Capture the cell that displays the provided text and extract its (x, y) central coordinate. 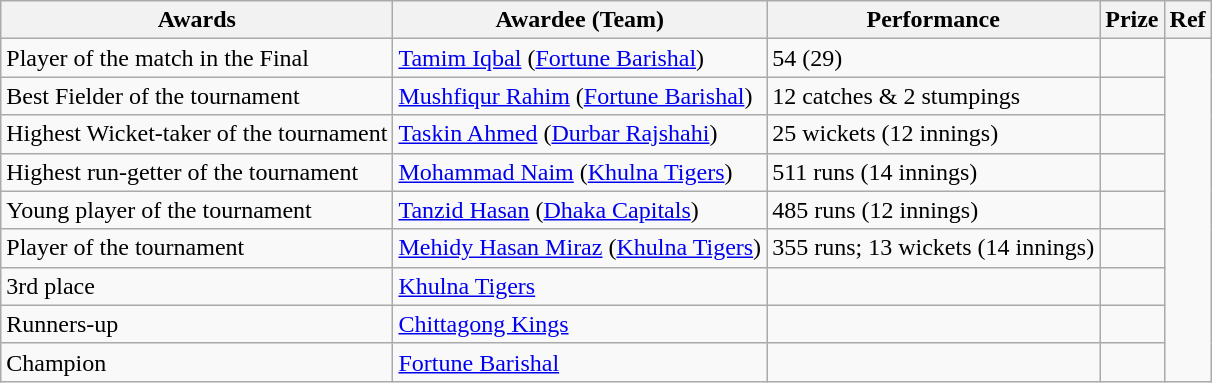
25 wickets (12 innings) (934, 134)
Tamim Iqbal (Fortune Barishal) (580, 58)
Mohammad Naim (Khulna Tigers) (580, 172)
Khulna Tigers (580, 286)
54 (29) (934, 58)
Young player of the tournament (197, 210)
Chittagong Kings (580, 324)
Prize (1132, 20)
Player of the tournament (197, 248)
Awardee (Team) (580, 20)
12 catches & 2 stumpings (934, 96)
355 runs; 13 wickets (14 innings) (934, 248)
Player of the match in the Final (197, 58)
Mushfiqur Rahim (Fortune Barishal) (580, 96)
Tanzid Hasan (Dhaka Capitals) (580, 210)
Taskin Ahmed (Durbar Rajshahi) (580, 134)
Ref (1188, 20)
485 runs (12 innings) (934, 210)
Performance (934, 20)
511 runs (14 innings) (934, 172)
Champion (197, 362)
3rd place (197, 286)
Highest Wicket-taker of the tournament (197, 134)
Highest run-getter of the tournament (197, 172)
Mehidy Hasan Miraz (Khulna Tigers) (580, 248)
Fortune Barishal (580, 362)
Awards (197, 20)
Best Fielder of the tournament (197, 96)
Runners-up (197, 324)
